Detect which cell encompasses the target text, then output its (X, Y) center coordinate. 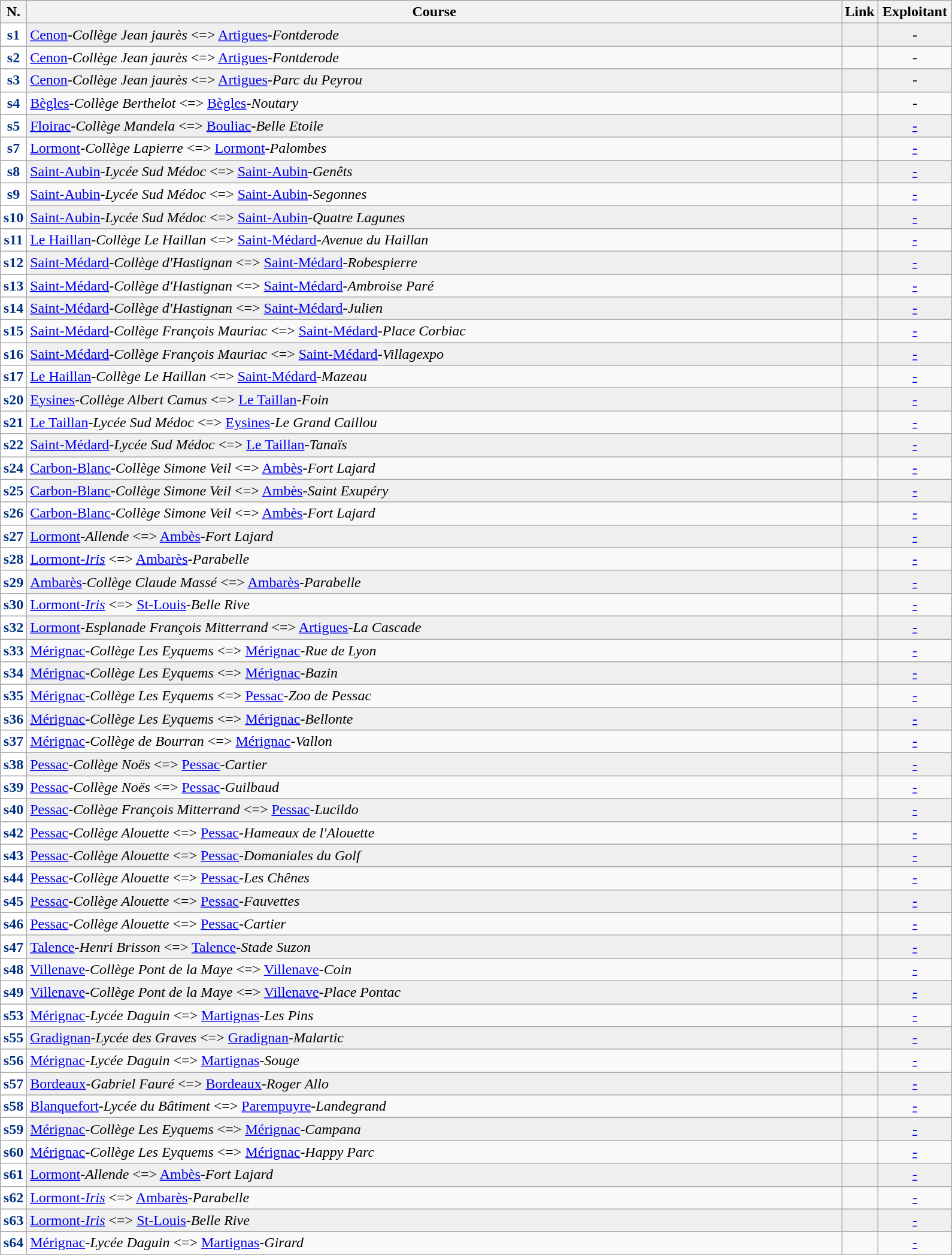
s44 (13, 878)
s36 (13, 719)
s27 (13, 536)
Blanquefort-Lycée du Bâtiment <=> Parempuyre-Landegrand (435, 1106)
s17 (13, 377)
s37 (13, 742)
Pessac-Collège Alouette <=> Pessac-Domaniales du Golf (435, 855)
Mérignac-Lycée Daguin <=> Martignas-Les Pins (435, 1015)
s53 (13, 1015)
s32 (13, 627)
s48 (13, 969)
Pessac-Collège Alouette <=> Pessac-Fauvettes (435, 901)
Pessac-Collège Noës <=> Pessac-Cartier (435, 764)
s14 (13, 309)
s9 (13, 194)
s38 (13, 764)
Bègles-Collège Berthelot <=> Bègles-Noutary (435, 103)
s11 (13, 240)
Mérignac-Collège Les Eyquems <=> Mérignac-Campana (435, 1129)
s39 (13, 787)
s57 (13, 1084)
Mérignac-Lycée Daguin <=> Martignas-Girard (435, 1243)
Link (860, 12)
Carbon-Blanc-Collège Simone Veil <=> Ambès-Saint Exupéry (435, 491)
Lormont-Esplanade François Mitterrand <=> Artigues-La Cascade (435, 627)
s33 (13, 650)
Bordeaux-Gabriel Fauré <=> Bordeaux-Roger Allo (435, 1084)
s34 (13, 673)
Mérignac-Collège Les Eyquems <=> Pessac-Zoo de Pessac (435, 696)
s26 (13, 513)
s56 (13, 1061)
s60 (13, 1152)
Pessac-Collège Alouette <=> Pessac-Les Chênes (435, 878)
Ambarès-Collège Claude Massé <=> Ambarès-Parabelle (435, 582)
s45 (13, 901)
Pessac-Collège Alouette <=> Pessac-Cartier (435, 924)
N. (13, 12)
Saint-Aubin-Lycée Sud Médoc <=> Saint-Aubin-Segonnes (435, 194)
s47 (13, 946)
s49 (13, 992)
s22 (13, 445)
Gradignan-Lycée des Graves <=> Gradignan-Malartic (435, 1038)
s12 (13, 262)
s30 (13, 604)
Mérignac-Collège Les Eyquems <=> Mérignac-Rue de Lyon (435, 650)
s43 (13, 855)
s7 (13, 149)
s61 (13, 1175)
Saint-Médard-Collège d'Hastignan <=> Saint-Médard-Ambroise Paré (435, 286)
Saint-Médard-Collège d'Hastignan <=> Saint-Médard-Robespierre (435, 262)
s42 (13, 833)
Mérignac-Collège de Bourran <=> Mérignac-Vallon (435, 742)
Course (435, 12)
Lormont-Collège Lapierre <=> Lormont-Palombes (435, 149)
Le Haillan-Collège Le Haillan <=> Saint-Médard-Mazeau (435, 377)
Pessac-Collège Alouette <=> Pessac-Hameaux de l'Alouette (435, 833)
Talence-Henri Brisson <=> Talence-Stade Suzon (435, 946)
s21 (13, 422)
s40 (13, 810)
s3 (13, 80)
Mérignac-Collège Les Eyquems <=> Mérignac-Bellonte (435, 719)
s46 (13, 924)
s4 (13, 103)
s1 (13, 35)
s58 (13, 1106)
s10 (13, 217)
s62 (13, 1197)
s15 (13, 331)
s35 (13, 696)
s64 (13, 1243)
Saint-Aubin-Lycée Sud Médoc <=> Saint-Aubin-Genêts (435, 171)
s55 (13, 1038)
Mérignac-Collège Les Eyquems <=> Mérignac-Bazin (435, 673)
Le Haillan-Collège Le Haillan <=> Saint-Médard-Avenue du Haillan (435, 240)
Pessac-Collège François Mitterrand <=> Pessac-Lucildo (435, 810)
s5 (13, 126)
Saint-Médard-Collège d'Hastignan <=> Saint-Médard-Julien (435, 309)
s25 (13, 491)
s29 (13, 582)
Villenave-Collège Pont de la Maye <=> Villenave-Place Pontac (435, 992)
s2 (13, 58)
Saint-Médard-Collège François Mauriac <=> Saint-Médard-Villagexpo (435, 354)
s16 (13, 354)
Saint-Médard-Collège François Mauriac <=> Saint-Médard-Place Corbiac (435, 331)
Eysines-Collège Albert Camus <=> Le Taillan-Foin (435, 400)
Cenon-Collège Jean jaurès <=> Artigues-Parc du Peyrou (435, 80)
s24 (13, 468)
s28 (13, 559)
s20 (13, 400)
s63 (13, 1220)
Saint-Aubin-Lycée Sud Médoc <=> Saint-Aubin-Quatre Lagunes (435, 217)
Saint-Médard-Lycée Sud Médoc <=> Le Taillan-Tanaïs (435, 445)
s8 (13, 171)
Exploitant (915, 12)
s13 (13, 286)
Floirac-Collège Mandela <=> Bouliac-Belle Etoile (435, 126)
Pessac-Collège Noës <=> Pessac-Guilbaud (435, 787)
Mérignac-Collège Les Eyquems <=> Mérignac-Happy Parc (435, 1152)
Villenave-Collège Pont de la Maye <=> Villenave-Coin (435, 969)
Le Taillan-Lycée Sud Médoc <=> Eysines-Le Grand Caillou (435, 422)
s59 (13, 1129)
Mérignac-Lycée Daguin <=> Martignas-Souge (435, 1061)
